Determine the (x, y) coordinate at the center of the cell enclosing the given text.  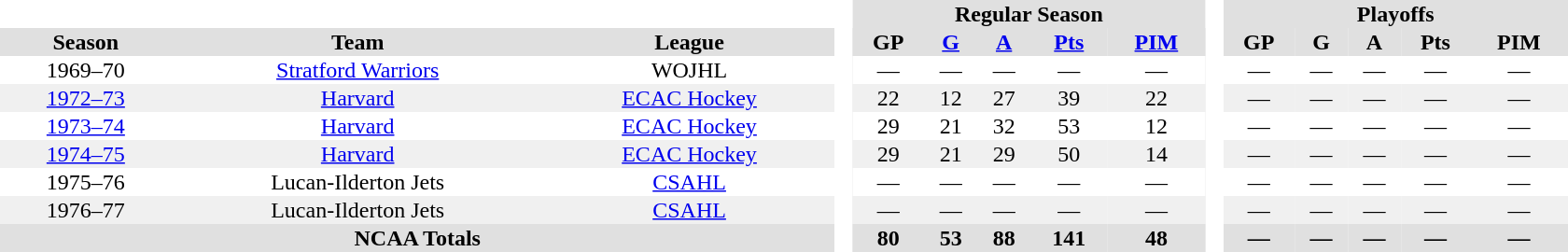
48 (1155, 238)
Team (358, 42)
1974–75 (86, 154)
32 (1004, 126)
80 (889, 238)
League (690, 42)
NCAA Totals (417, 238)
88 (1004, 238)
1972–73 (86, 98)
1969–70 (86, 70)
Season (86, 42)
1976–77 (86, 210)
Regular Season (1029, 14)
Stratford Warriors (358, 70)
1973–74 (86, 126)
27 (1004, 98)
50 (1069, 154)
39 (1069, 98)
14 (1155, 154)
Playoffs (1395, 14)
141 (1069, 238)
1975–76 (86, 182)
WOJHL (690, 70)
